Provide the (x, y) coordinate of the cell's center where the given text is located.  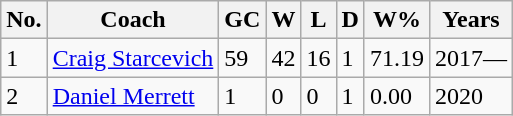
71.19 (396, 58)
2017— (470, 58)
Years (470, 20)
L (318, 20)
W% (396, 20)
16 (318, 58)
Coach (133, 20)
2 (24, 96)
0.00 (396, 96)
2020 (470, 96)
Craig Starcevich (133, 58)
GC (242, 20)
No. (24, 20)
59 (242, 58)
W (284, 20)
Daniel Merrett (133, 96)
D (350, 20)
42 (284, 58)
